Detect which cell encompasses the target text, then output its (x, y) center coordinate. 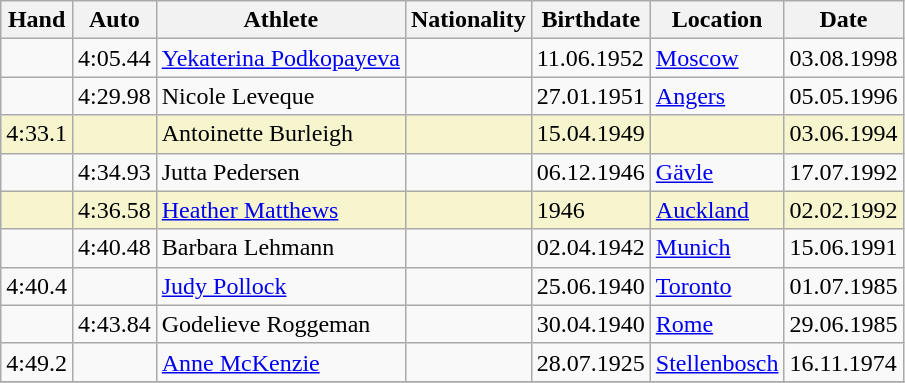
Hand (37, 20)
Yekaterina Podkopayeva (280, 58)
Anne McKenzie (280, 362)
4:40.48 (114, 248)
30.04.1940 (590, 324)
15.04.1949 (590, 134)
03.06.1994 (844, 134)
25.06.1940 (590, 286)
Gävle (717, 172)
01.07.1985 (844, 286)
Barbara Lehmann (280, 248)
Date (844, 20)
4:36.58 (114, 210)
02.02.1992 (844, 210)
Godelieve Roggeman (280, 324)
4:05.44 (114, 58)
28.07.1925 (590, 362)
Judy Pollock (280, 286)
Munich (717, 248)
Jutta Pedersen (280, 172)
02.04.1942 (590, 248)
Antoinette Burleigh (280, 134)
Stellenbosch (717, 362)
4:49.2 (37, 362)
Nicole Leveque (280, 96)
Heather Matthews (280, 210)
27.01.1951 (590, 96)
Toronto (717, 286)
05.05.1996 (844, 96)
4:33.1 (37, 134)
Moscow (717, 58)
15.06.1991 (844, 248)
4:40.4 (37, 286)
Birthdate (590, 20)
Nationality (468, 20)
4:43.84 (114, 324)
Rome (717, 324)
17.07.1992 (844, 172)
11.06.1952 (590, 58)
Auto (114, 20)
16.11.1974 (844, 362)
Auckland (717, 210)
1946 (590, 210)
Location (717, 20)
03.08.1998 (844, 58)
06.12.1946 (590, 172)
Angers (717, 96)
Athlete (280, 20)
4:29.98 (114, 96)
4:34.93 (114, 172)
29.06.1985 (844, 324)
